Detect which cell encompasses the target text, then output its [x, y] center coordinate. 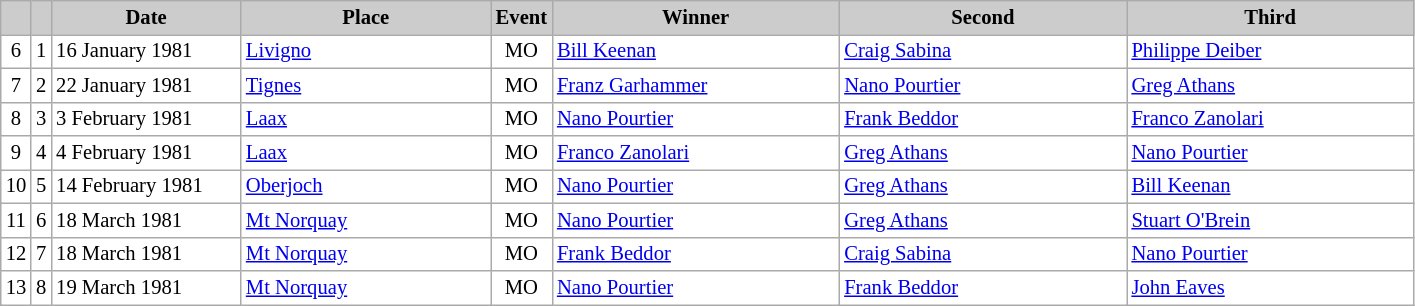
Event [522, 17]
John Eaves [1270, 287]
1 [41, 51]
12 [16, 254]
Livigno [366, 51]
Franz Garhammer [696, 85]
3 February 1981 [146, 119]
3 [41, 119]
10 [16, 186]
Date [146, 17]
16 January 1981 [146, 51]
4 February 1981 [146, 153]
Winner [696, 17]
Third [1270, 17]
Tignes [366, 85]
11 [16, 220]
14 February 1981 [146, 186]
Second [982, 17]
Oberjoch [366, 186]
19 March 1981 [146, 287]
13 [16, 287]
Philippe Deiber [1270, 51]
9 [16, 153]
2 [41, 85]
4 [41, 153]
22 January 1981 [146, 85]
5 [41, 186]
Place [366, 17]
Stuart O'Brein [1270, 220]
